Detect which cell encompasses the target text, then output its (X, Y) center coordinate. 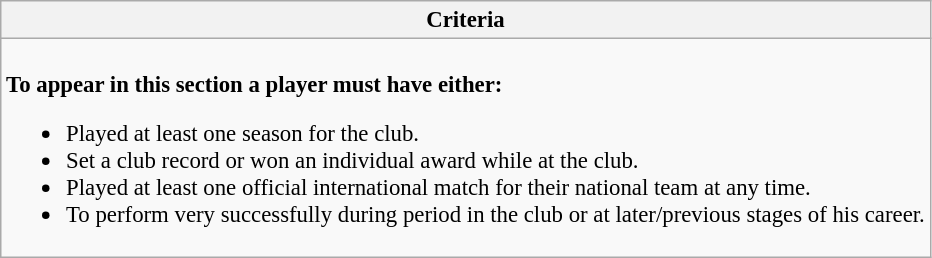
Criteria (466, 20)
